Locate the cell with the specified text and output its [x, y] center coordinate. 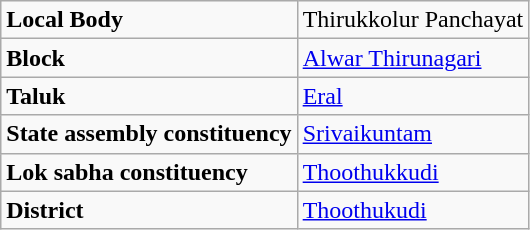
Thirukkolur Panchayat [413, 20]
District [149, 210]
Srivaikuntam [413, 134]
Local Body [149, 20]
Thoothukkudi [413, 172]
Alwar Thirunagari [413, 58]
Taluk [149, 96]
State assembly constituency [149, 134]
Thoothukudi [413, 210]
Block [149, 58]
Eral [413, 96]
Lok sabha constituency [149, 172]
